Determine the (x, y) coordinate at the center of the cell enclosing the given text.  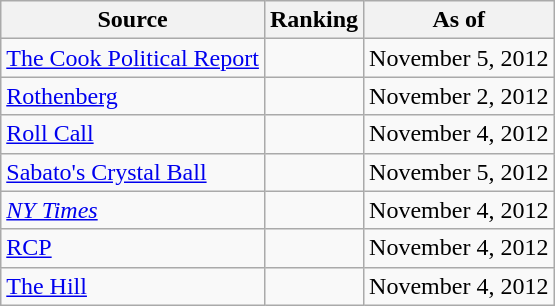
Ranking (314, 20)
The Hill (133, 286)
NY Times (133, 210)
Roll Call (133, 134)
The Cook Political Report (133, 58)
As of (459, 20)
RCP (133, 248)
Source (133, 20)
Rothenberg (133, 96)
November 2, 2012 (459, 96)
Sabato's Crystal Ball (133, 172)
